Detect which cell encompasses the target text, then output its (X, Y) center coordinate. 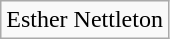
Esther Nettleton (85, 20)
